Provide the (x, y) coordinate of the cell's center where the given text is located.  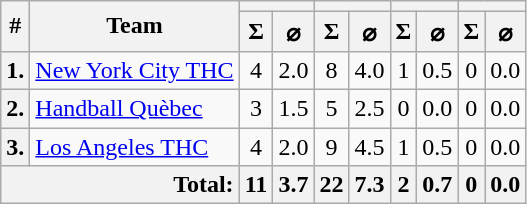
Total: (120, 185)
Handball Quèbec (134, 108)
2.5 (370, 108)
# (16, 26)
22 (332, 185)
5 (332, 108)
4.0 (370, 70)
8 (332, 70)
7.3 (370, 185)
11 (256, 185)
1.5 (294, 108)
Los Angeles THC (134, 147)
9 (332, 147)
3. (16, 147)
3 (256, 108)
3.7 (294, 185)
2 (404, 185)
New York City THC (134, 70)
1. (16, 70)
2. (16, 108)
0.7 (438, 185)
4.5 (370, 147)
Team (134, 26)
